Pinpoint the cell where the given text exists, returning its [X, Y] midpoint coordinate. 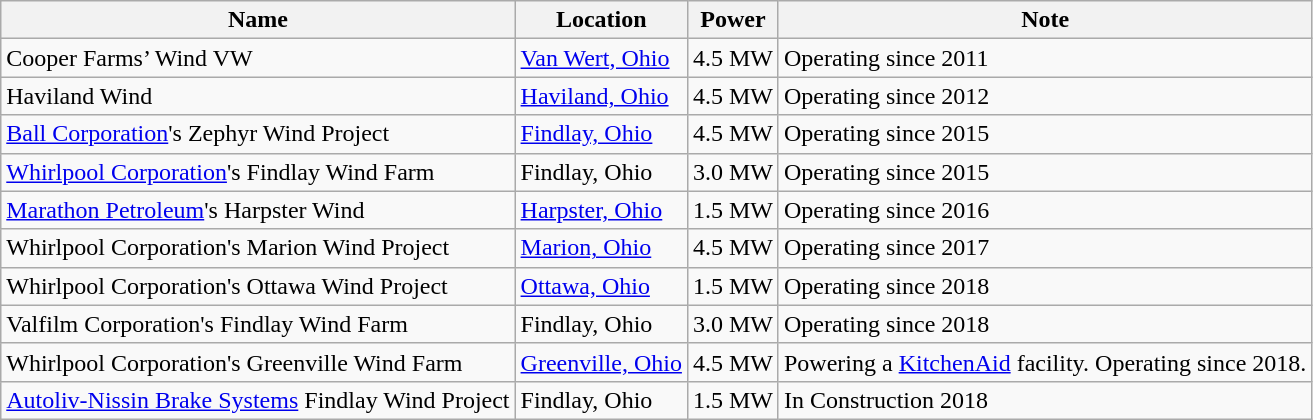
Cooper Farms’ Wind VW [258, 58]
Operating since 2011 [1044, 58]
Whirlpool Corporation's Greenville Wind Farm [258, 362]
Location [601, 20]
Marathon Petroleum's Harpster Wind [258, 210]
In Construction 2018 [1044, 400]
Operating since 2016 [1044, 210]
Harpster, Ohio [601, 210]
Note [1044, 20]
Greenville, Ohio [601, 362]
Ottawa, Ohio [601, 286]
Haviland, Ohio [601, 96]
Whirlpool Corporation's Ottawa Wind Project [258, 286]
Operating since 2012 [1044, 96]
Whirlpool Corporation's Findlay Wind Farm [258, 172]
Haviland Wind [258, 96]
Marion, Ohio [601, 248]
Operating since 2017 [1044, 248]
Van Wert, Ohio [601, 58]
Ball Corporation's Zephyr Wind Project [258, 134]
Powering a KitchenAid facility. Operating since 2018. [1044, 362]
Power [732, 20]
Valfilm Corporation's Findlay Wind Farm [258, 324]
Autoliv-Nissin Brake Systems Findlay Wind Project [258, 400]
Whirlpool Corporation's Marion Wind Project [258, 248]
Name [258, 20]
